Capture the cell that displays the provided text and extract its (x, y) central coordinate. 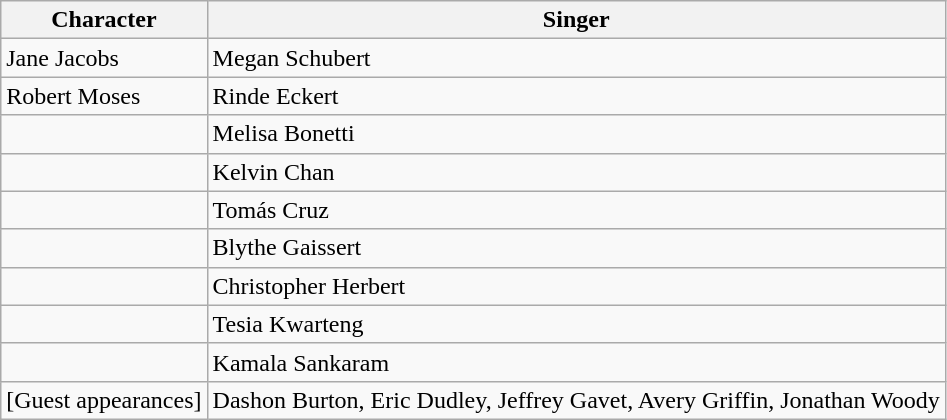
Megan Schubert (576, 58)
Singer (576, 20)
Dashon Burton, Eric Dudley, Jeffrey Gavet, Avery Griffin, Jonathan Woody (576, 400)
Tomás Cruz (576, 210)
Robert Moses (104, 96)
Jane Jacobs (104, 58)
Character (104, 20)
Kelvin Chan (576, 172)
[Guest appearances] (104, 400)
Kamala Sankaram (576, 362)
Blythe Gaissert (576, 248)
Tesia Kwarteng (576, 324)
Melisa Bonetti (576, 134)
Christopher Herbert (576, 286)
Rinde Eckert (576, 96)
